For the text-containing cell, return its midpoint in [X, Y] coordinate format. 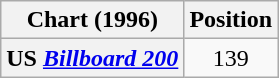
Chart (1996) [92, 20]
139 [231, 58]
US Billboard 200 [92, 58]
Position [231, 20]
